Find where the given text appears and provide that cell's center as [X, Y] coordinate. 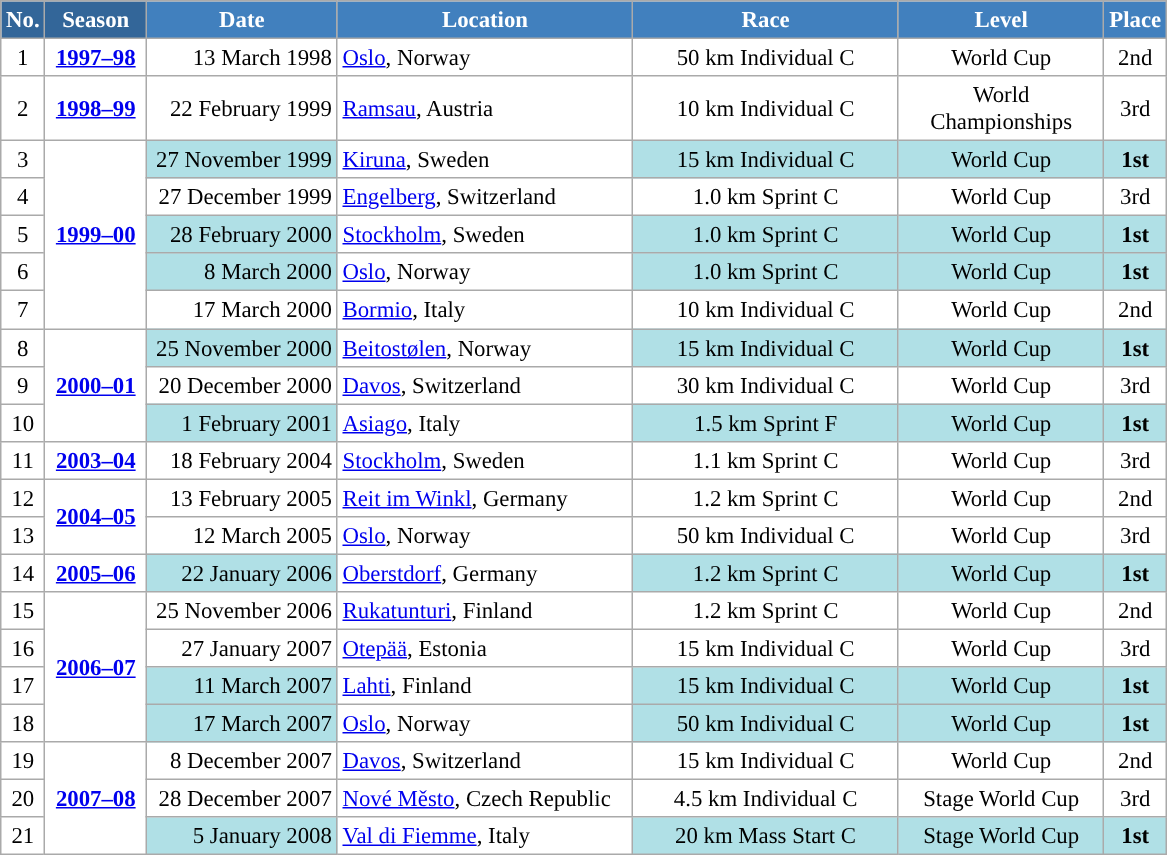
Race [766, 20]
16 [23, 648]
18 February 2004 [242, 460]
12 March 2005 [242, 536]
Otepää, Estonia [485, 648]
17 [23, 686]
19 [23, 761]
5 January 2008 [242, 836]
9 [23, 385]
28 February 2000 [242, 235]
Season [96, 20]
27 January 2007 [242, 648]
20 [23, 799]
22 January 2006 [242, 573]
25 November 2006 [242, 611]
Place [1135, 20]
1 February 2001 [242, 423]
8 December 2007 [242, 761]
6 [23, 273]
Reit im Winkl, Germany [485, 498]
Level [1001, 20]
22 February 1999 [242, 108]
1999–00 [96, 235]
2004–05 [96, 516]
20 km Mass Start C [766, 836]
27 November 1999 [242, 160]
2000–01 [96, 386]
Engelberg, Switzerland [485, 197]
20 December 2000 [242, 385]
5 [23, 235]
2006–07 [96, 667]
Asiago, Italy [485, 423]
Bormio, Italy [485, 310]
Beitostølen, Norway [485, 348]
15 [23, 611]
1.1 km Sprint C [766, 460]
Lahti, Finland [485, 686]
2003–04 [96, 460]
7 [23, 310]
17 March 2007 [242, 724]
Val di Fiemme, Italy [485, 836]
Oberstdorf, Germany [485, 573]
1998–99 [96, 108]
2 [23, 108]
Nové Město, Czech Republic [485, 799]
Location [485, 20]
18 [23, 724]
1.5 km Sprint F [766, 423]
13 March 1998 [242, 58]
30 km Individual C [766, 385]
12 [23, 498]
21 [23, 836]
17 March 2000 [242, 310]
8 March 2000 [242, 273]
1997–98 [96, 58]
14 [23, 573]
World Championships [1001, 108]
Kiruna, Sweden [485, 160]
10 [23, 423]
3 [23, 160]
4 [23, 197]
Ramsau, Austria [485, 108]
Rukatunturi, Finland [485, 611]
11 [23, 460]
2007–08 [96, 798]
25 November 2000 [242, 348]
No. [23, 20]
13 February 2005 [242, 498]
1 [23, 58]
8 [23, 348]
Date [242, 20]
28 December 2007 [242, 799]
13 [23, 536]
27 December 1999 [242, 197]
2005–06 [96, 573]
4.5 km Individual C [766, 799]
11 March 2007 [242, 686]
